Capture the cell that displays the provided text and extract its [x, y] central coordinate. 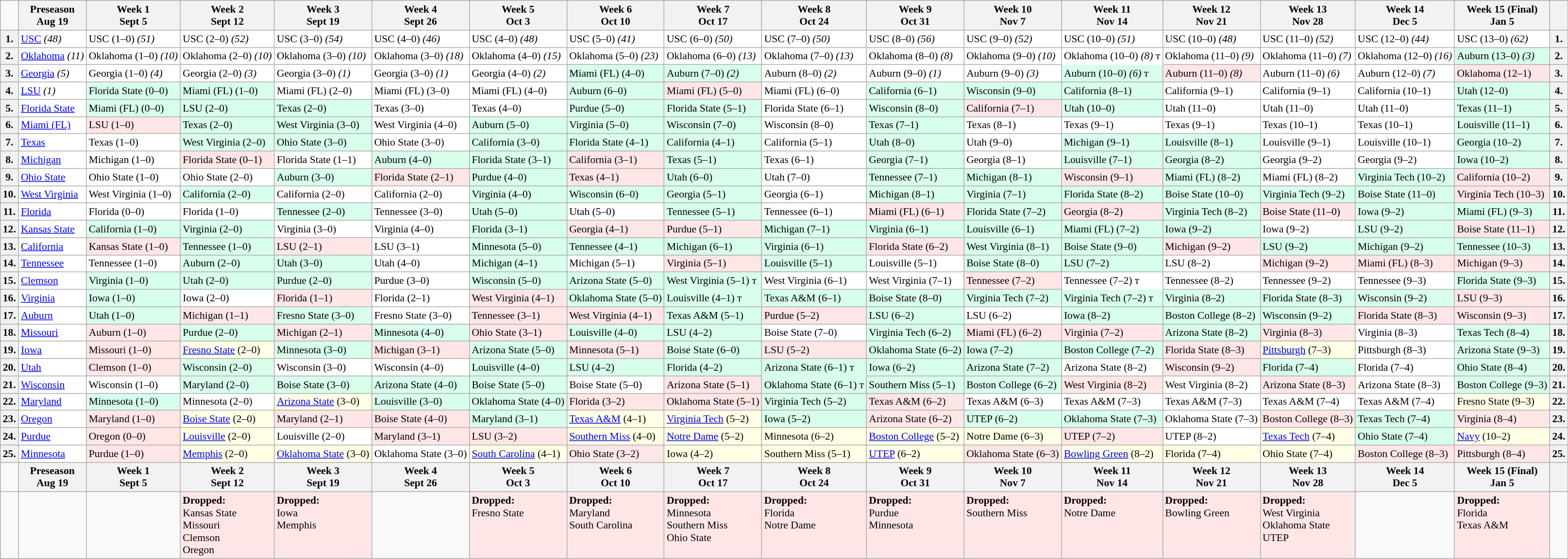
Boston College (8–2) [1211, 315]
Texas (4–1) [616, 177]
USC (9–0) (52) [1013, 39]
Auburn [52, 315]
Oklahoma State (4–0) [518, 402]
Texas A&M (6–2) [915, 402]
Florida (3–1) [518, 229]
Pittsburgh (7–3) [1308, 350]
Auburn (1–0) [134, 333]
West Virginia [52, 195]
Miami (FL) [52, 125]
Minnesota (5–0) [518, 247]
LSU (3–2) [518, 437]
Virginia (5–0) [616, 125]
Michigan (3–1) [421, 350]
Florida State (8–2) [1112, 195]
Florida State (9–3) [1502, 281]
Florida State (0–1) [227, 160]
LSU (5–2) [814, 350]
Virginia Tech (10–3) [1502, 195]
Oklahoma (12–0) (16) [1405, 56]
Virginia (7–1) [1013, 195]
Iowa (8–2) [1112, 315]
Oklahoma State (5–1) [713, 402]
Purdue (4–0) [518, 177]
Florida State (1–1) [323, 160]
Florida [52, 212]
Dropped:FloridaTexas A&M [1502, 526]
Louisville (7–1) [1112, 160]
Boise State (7–0) [814, 333]
Virginia Tech (10–2) [1405, 177]
Arizona State (7–2) [1013, 367]
Louisville (10–1) [1405, 143]
Oklahoma (9–0) (10) [1013, 56]
Wisconsin (1–0) [134, 385]
Michigan (5–1) [616, 263]
USC (13–0) (62) [1502, 39]
Florida (0–0) [134, 212]
Tennessee [52, 263]
USC (11–0) (52) [1308, 39]
Dropped:IowaMemphis [323, 526]
Boise State (4–0) [421, 419]
Florida (1–0) [227, 212]
Arizona State (5–1) [713, 385]
Miami (FL) (6–1) [915, 212]
Dropped:MinnesotaSouthern MissOhio State [713, 526]
Oklahoma State (6–1) т [814, 385]
Ohio State [52, 177]
Dropped:MarylandSouth Carolina [616, 526]
Minnesota (3–0) [323, 350]
USC (12–0) (44) [1405, 39]
Purdue (3–0) [421, 281]
Oklahoma State (6–2) [915, 350]
Florida State [52, 108]
Iowa (10–2) [1502, 160]
Boston College (5–2) [915, 437]
Wisconsin (7–0) [713, 125]
Minnesota (1–0) [134, 402]
Wisconsin (6–0) [616, 195]
Boston College (7–2) [1112, 350]
Dropped:Fresno State [518, 526]
Clemson [52, 281]
Florida State (6–2) [915, 247]
Texas (3–0) [421, 108]
West Virginia (1–0) [134, 195]
California (10–1) [1405, 91]
California (5–1) [814, 143]
California (6–1) [915, 91]
West Virginia (3–0) [323, 125]
Utah (9–0) [1013, 143]
Miami (FL) (8–3) [1405, 263]
Virginia (7–2) [1112, 333]
Tennessee (7–2) [1013, 281]
Notre Dame (5–2) [713, 437]
Texas A&M (6–3) [1013, 402]
Texas (7–1) [915, 125]
Iowa (2–0) [227, 298]
Virginia Tech (7–2) т [1112, 298]
Michigan (4–1) [518, 263]
Utah (7–0) [814, 177]
Georgia (1–0) (4) [134, 74]
Wisconsin (5–0) [518, 281]
Texas [52, 143]
USC (4–0) (48) [518, 39]
Ohio State (3–1) [518, 333]
Texas Tech (8–4) [1502, 333]
Kansas State [52, 229]
USC (6–0) (50) [713, 39]
Minnesota (5–1) [616, 350]
Florida State (5–1) [713, 108]
Oregon [52, 419]
Utah (1–0) [134, 315]
Dropped:FloridaNotre Dame [814, 526]
Boston College (9–3) [1502, 385]
Dropped:Southern Miss [1013, 526]
LSU (2–1) [323, 247]
Georgia (4–1) [616, 229]
Auburn (9–0) (3) [1013, 74]
Tennessee (8–2) [1211, 281]
Florida State (4–1) [616, 143]
USC (5–0) (41) [616, 39]
Ohio State (8–4) [1502, 367]
Utah (10–0) [1112, 108]
Purdue (5–0) [616, 108]
Miami (FL) (6–2) [1013, 333]
Miami (FL) (3–0) [421, 91]
Virginia (2–0) [227, 229]
Notre Dame (6–3) [1013, 437]
Maryland (2–0) [227, 385]
Purdue (5–2) [814, 315]
Florida State (7–2) [1013, 212]
Louisville (3–0) [421, 402]
Miami (FL) (1–0) [227, 91]
LSU (3–1) [421, 247]
Iowa (1–0) [134, 298]
Boise State (11–1) [1502, 229]
Ohio State (1–0) [134, 177]
Auburn (4–0) [421, 160]
Wisconsin (2–0) [227, 367]
Oklahoma (3–0) (10) [323, 56]
Oklahoma (4–0) (15) [518, 56]
Utah [52, 367]
Georgia (8–1) [1013, 160]
Oklahoma State (5–0) [616, 298]
Georgia (4–0) (2) [518, 74]
Tennessee (6–1) [814, 212]
Florida State (2–1) [421, 177]
Oklahoma (8–0) (8) [915, 56]
Tennessee (5–1) [713, 212]
Fresno State (2–0) [227, 350]
Utah (4–0) [421, 263]
Auburn (9–0) (1) [915, 74]
Michigan (6–1) [713, 247]
Auburn (3–0) [323, 177]
Florida State (3–1) [518, 160]
UTEP (7–2) [1112, 437]
Tennessee (9–2) [1308, 281]
Maryland [52, 402]
Oklahoma (7–0) (13) [814, 56]
Miami (FL) (7–2) [1112, 229]
Utah (2–0) [227, 281]
Tennessee (7–2) т [1112, 281]
Michigan [52, 160]
Texas (11–1) [1502, 108]
Minnesota (4–0) [421, 333]
Dropped:Notre Dame [1112, 526]
Virginia (8–4) [1502, 419]
Miami (FL) (5–0) [713, 91]
Michigan (1–0) [134, 160]
Auburn (6–0) [616, 91]
Auburn (11–0) (6) [1308, 74]
Tennessee (7–1) [915, 177]
LSU (9–3) [1502, 298]
Miami (FL) (2–0) [323, 91]
Georgia (7–1) [915, 160]
USC (7–0) (50) [814, 39]
Pittsburgh (8–3) [1405, 350]
Pittsburgh (8–4) [1502, 454]
Tennessee (9–3) [1405, 281]
Oklahoma (1–0) (10) [134, 56]
Virginia Tech (6–2) [915, 333]
Utah (3–0) [323, 263]
Boise State (2–0) [227, 419]
USC (10–0) (48) [1211, 39]
West Virginia (2–0) [227, 143]
Tennessee (4–1) [616, 247]
Michigan (1–1) [227, 315]
Tennessee (3–0) [421, 212]
Auburn (11–0) (8) [1211, 74]
Florida State (6–1) [814, 108]
Tennessee (10–3) [1502, 247]
South Carolina (4–1) [518, 454]
UTEP (8–2) [1211, 437]
Bowling Green (8–2) [1112, 454]
Boise State (10–0) [1211, 195]
Boise State (6–0) [713, 350]
Texas A&M (5–1) [713, 315]
California (1–0) [134, 229]
Oklahoma (12–1) [1502, 74]
Oregon (0–0) [134, 437]
USC (1–0) (51) [134, 39]
Wisconsin (9–1) [1112, 177]
Southern Miss (4–0) [616, 437]
Oklahoma State (6–3) [1013, 454]
USC (2–0) (52) [227, 39]
California (3–0) [518, 143]
Utah (12–0) [1502, 91]
Louisville (9–1) [1308, 143]
Kansas State (1–0) [134, 247]
Arizona State (6–2) [915, 419]
Virginia Tech (8–2) [1211, 212]
Fresno State (9–3) [1502, 402]
Arizona State (4–0) [421, 385]
Georgia (6–1) [814, 195]
Tennessee (3–1) [518, 315]
Minnesota (2–0) [227, 402]
Auburn (5–0) [518, 125]
Louisville (8–1) [1211, 143]
West Virginia (5–1) т [713, 281]
Auburn (10–0) (6) т [1112, 74]
LSU (2–0) [227, 108]
Iowa (6–2) [915, 367]
Iowa (4–2) [713, 454]
Georgia (2–0) (3) [227, 74]
Purdue (1–0) [134, 454]
Boston College (6–2) [1013, 385]
Dropped:PurdueMinnesota [915, 526]
Minnesota [52, 454]
California (3–1) [616, 160]
Oklahoma (11) [52, 56]
Iowa (7–2) [1013, 350]
Auburn (2–0) [227, 263]
Dropped:Kansas StateMissouriClemsonOregon [227, 526]
Clemson (1–0) [134, 367]
Oklahoma (6–0) (13) [713, 56]
USC (3–0) (54) [323, 39]
California (7–1) [1013, 108]
Virginia (8–2) [1211, 298]
USC (4–0) (46) [421, 39]
Auburn (8–0) (2) [814, 74]
Texas (8–1) [1013, 125]
Michigan (9–3) [1502, 263]
Virginia Tech (7–2) [1013, 298]
LSU (7–2) [1112, 263]
Texas (5–1) [713, 160]
Texas (4–0) [518, 108]
Maryland (2–1) [323, 419]
Iowa (5–2) [814, 419]
Missouri [52, 333]
California [52, 247]
Georgia (5) [52, 74]
Purdue [52, 437]
Virginia Tech (9–2) [1308, 195]
Auburn (13–0) (3) [1502, 56]
Oklahoma (11–0) (9) [1211, 56]
Wisconsin (3–0) [323, 367]
Maryland (1–0) [134, 419]
Miami (FL) (6–0) [814, 91]
Ohio State (3–2) [616, 454]
Wisconsin [52, 385]
Arizona State (9–3) [1502, 350]
Memphis (2–0) [227, 454]
Oklahoma (10–0) (8) т [1112, 56]
Michigan (9–1) [1112, 143]
Tennessee (2–0) [323, 212]
Wisconsin (4–0) [421, 367]
Ohio State (2–0) [227, 177]
Oklahoma (11–0) (7) [1308, 56]
USC (48) [52, 39]
Georgia (5–1) [713, 195]
Louisville (11–1) [1502, 125]
Virginia (3–0) [323, 229]
Boise State (9–0) [1112, 247]
Miami (FL) (0–0) [134, 108]
Virginia [52, 298]
West Virginia (7–1) [915, 281]
Minnesota (6–2) [814, 437]
USC (10–0) (51) [1112, 39]
Texas (6–1) [814, 160]
West Virginia (8–1) [1013, 247]
Wisconsin (9–0) [1013, 91]
California (4–1) [713, 143]
Dropped:Bowling Green [1211, 526]
Texas (1–0) [134, 143]
Utah (8–0) [915, 143]
Florida State (0–0) [134, 91]
Dropped:West VirginiaOklahoma StateUTEP [1308, 526]
Arizona State (6–1) т [814, 367]
Purdue (5–1) [713, 229]
USC (8–0) (56) [915, 39]
Arizona State (3–0) [323, 402]
LSU (8–2) [1211, 263]
Michigan (2–1) [323, 333]
Texas A&M (6–1) [814, 298]
Missouri (1–0) [134, 350]
Iowa [52, 350]
Florida (1–1) [323, 298]
California (10–2) [1502, 177]
Texas A&M (4–1) [616, 419]
Florida (2–1) [421, 298]
Boise State (3–0) [323, 385]
Florida (3–2) [616, 402]
Auburn (12–0) (7) [1405, 74]
West Virginia (6–1) [814, 281]
Oklahoma (2–0) (10) [227, 56]
West Virginia (4–0) [421, 125]
Utah (6–0) [713, 177]
Michigan (7–1) [814, 229]
Wisconsin (9–3) [1502, 315]
LSU (1–0) [134, 125]
Oklahoma (5–0) (23) [616, 56]
Virginia (1–0) [134, 281]
Georgia (10–2) [1502, 143]
Virginia (5–1) [713, 263]
Navy (10–2) [1502, 437]
California (8–1) [1112, 91]
Oklahoma (3–0) (18) [421, 56]
Florida (4–2) [713, 367]
Louisville (6–1) [1013, 229]
Louisville (4–1) т [713, 298]
Miami (FL) (9–3) [1502, 212]
LSU (1) [52, 91]
Auburn (7–0) (2) [713, 74]
